For the text-containing cell, return its midpoint in (X, Y) coordinate format. 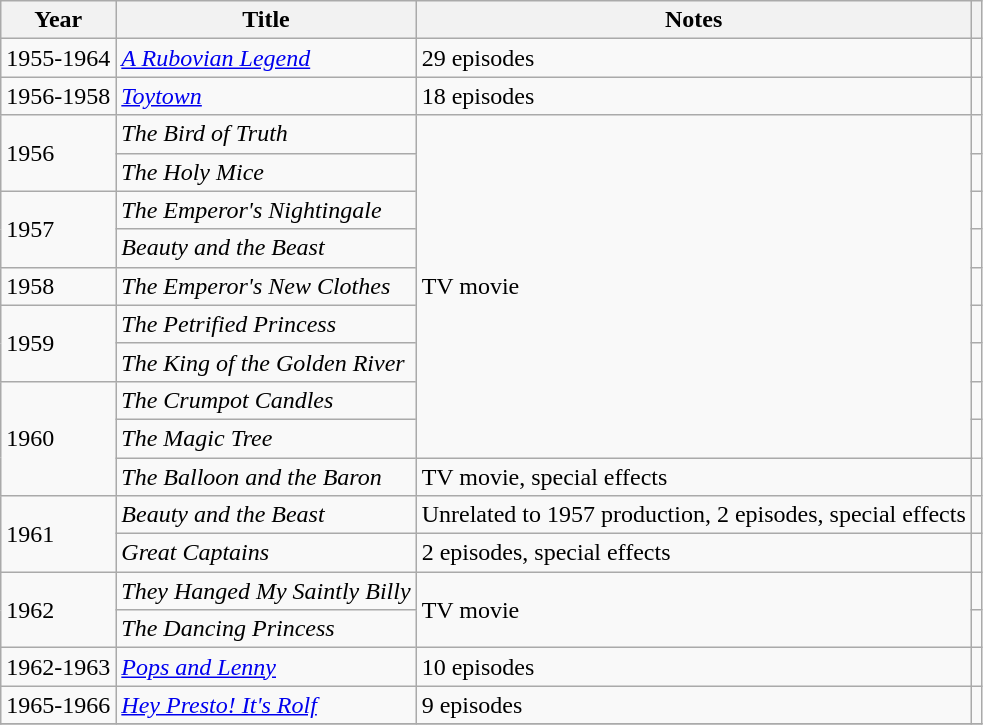
1962-1963 (58, 667)
They Hanged My Saintly Billy (266, 591)
Great Captains (266, 553)
29 episodes (694, 58)
Pops and Lenny (266, 667)
10 episodes (694, 667)
The Bird of Truth (266, 134)
The Balloon and the Baron (266, 477)
1965-1966 (58, 705)
The Emperor's Nightingale (266, 210)
The Petrified Princess (266, 324)
Title (266, 20)
Unrelated to 1957 production, 2 episodes, special effects (694, 515)
The King of the Golden River (266, 362)
1962 (58, 610)
TV movie, special effects (694, 477)
The Dancing Princess (266, 629)
Notes (694, 20)
1960 (58, 438)
1961 (58, 534)
The Crumpot Candles (266, 400)
1957 (58, 229)
Toytown (266, 96)
1955-1964 (58, 58)
The Emperor's New Clothes (266, 286)
Year (58, 20)
A Rubovian Legend (266, 58)
1956-1958 (58, 96)
1958 (58, 286)
9 episodes (694, 705)
1959 (58, 343)
2 episodes, special effects (694, 553)
18 episodes (694, 96)
The Magic Tree (266, 438)
Hey Presto! It's Rolf (266, 705)
1956 (58, 153)
The Holy Mice (266, 172)
